Output the (X, Y) coordinate of the center of the cell containing the given text.  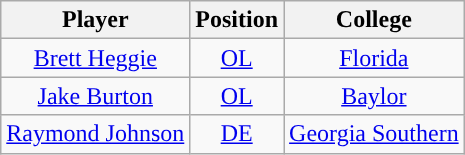
Georgia Southern (374, 134)
Florida (374, 58)
Position (237, 20)
Jake Burton (96, 96)
Player (96, 20)
DE (237, 134)
Raymond Johnson (96, 134)
Baylor (374, 96)
Brett Heggie (96, 58)
College (374, 20)
